For the text-containing cell, return its midpoint in [X, Y] coordinate format. 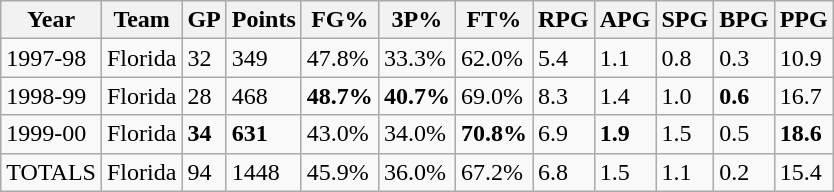
1.0 [685, 96]
349 [264, 58]
8.3 [563, 96]
70.8% [494, 134]
40.7% [416, 96]
33.3% [416, 58]
1998-99 [52, 96]
3P% [416, 20]
6.9 [563, 134]
34 [204, 134]
62.0% [494, 58]
PPG [804, 20]
0.5 [744, 134]
36.0% [416, 172]
Points [264, 20]
1448 [264, 172]
468 [264, 96]
45.9% [340, 172]
67.2% [494, 172]
0.2 [744, 172]
1997-98 [52, 58]
BPG [744, 20]
GP [204, 20]
18.6 [804, 134]
1.4 [625, 96]
631 [264, 134]
0.3 [744, 58]
0.6 [744, 96]
43.0% [340, 134]
FT% [494, 20]
10.9 [804, 58]
Team [141, 20]
69.0% [494, 96]
1.9 [625, 134]
34.0% [416, 134]
28 [204, 96]
94 [204, 172]
FG% [340, 20]
16.7 [804, 96]
47.8% [340, 58]
Year [52, 20]
0.8 [685, 58]
5.4 [563, 58]
TOTALS [52, 172]
32 [204, 58]
APG [625, 20]
15.4 [804, 172]
1999-00 [52, 134]
SPG [685, 20]
6.8 [563, 172]
RPG [563, 20]
48.7% [340, 96]
